Provide the [x, y] coordinate of the cell's center where the given text is located.  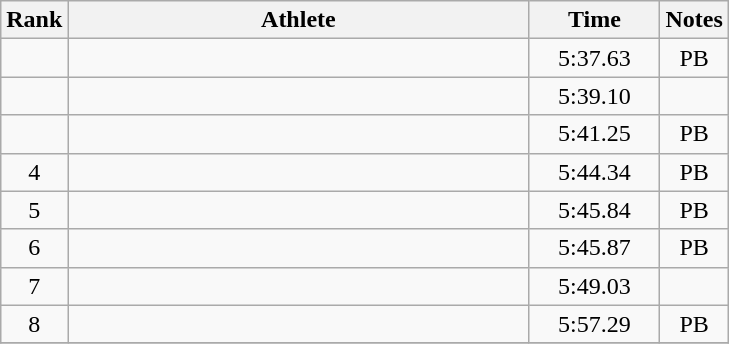
5:57.29 [594, 324]
4 [34, 172]
5:49.03 [594, 286]
5:45.84 [594, 210]
Notes [694, 20]
5:41.25 [594, 134]
8 [34, 324]
Time [594, 20]
Rank [34, 20]
5:39.10 [594, 96]
5:37.63 [594, 58]
Athlete [298, 20]
6 [34, 248]
5:44.34 [594, 172]
7 [34, 286]
5:45.87 [594, 248]
5 [34, 210]
